Scan for the cell matching the given text and deliver its (X, Y) coordinate at center. 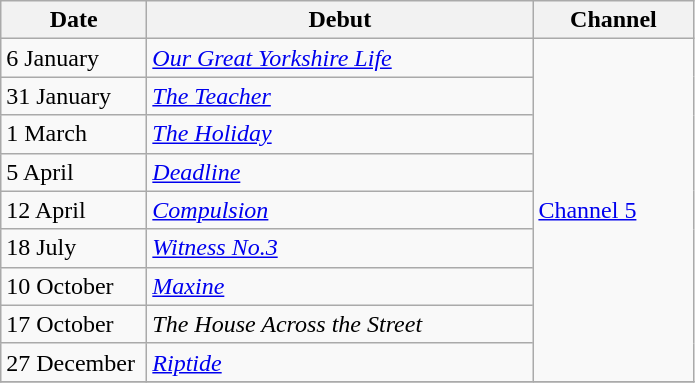
31 January (74, 96)
Channel (614, 20)
Date (74, 20)
Compulsion (340, 210)
Maxine (340, 286)
6 January (74, 58)
1 March (74, 134)
Debut (340, 20)
The House Across the Street (340, 324)
27 December (74, 362)
Deadline (340, 172)
Channel 5 (614, 210)
10 October (74, 286)
Our Great Yorkshire Life (340, 58)
17 October (74, 324)
5 April (74, 172)
Witness No.3 (340, 248)
The Holiday (340, 134)
The Teacher (340, 96)
18 July (74, 248)
12 April (74, 210)
Riptide (340, 362)
